Scan for the cell matching the given text and deliver its [X, Y] coordinate at center. 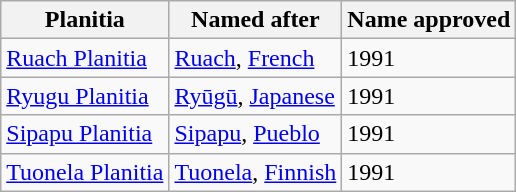
Named after [256, 20]
Ruach, French [256, 58]
Planitia [85, 20]
Name approved [429, 20]
Ruach Planitia [85, 58]
Ryugu Planitia [85, 96]
Tuonela, Finnish [256, 172]
Ryūgū, Japanese [256, 96]
Tuonela Planitia [85, 172]
Sipapu, Pueblo [256, 134]
Sipapu Planitia [85, 134]
